Search for the cell housing the specified text and yield its (x, y) center coordinate. 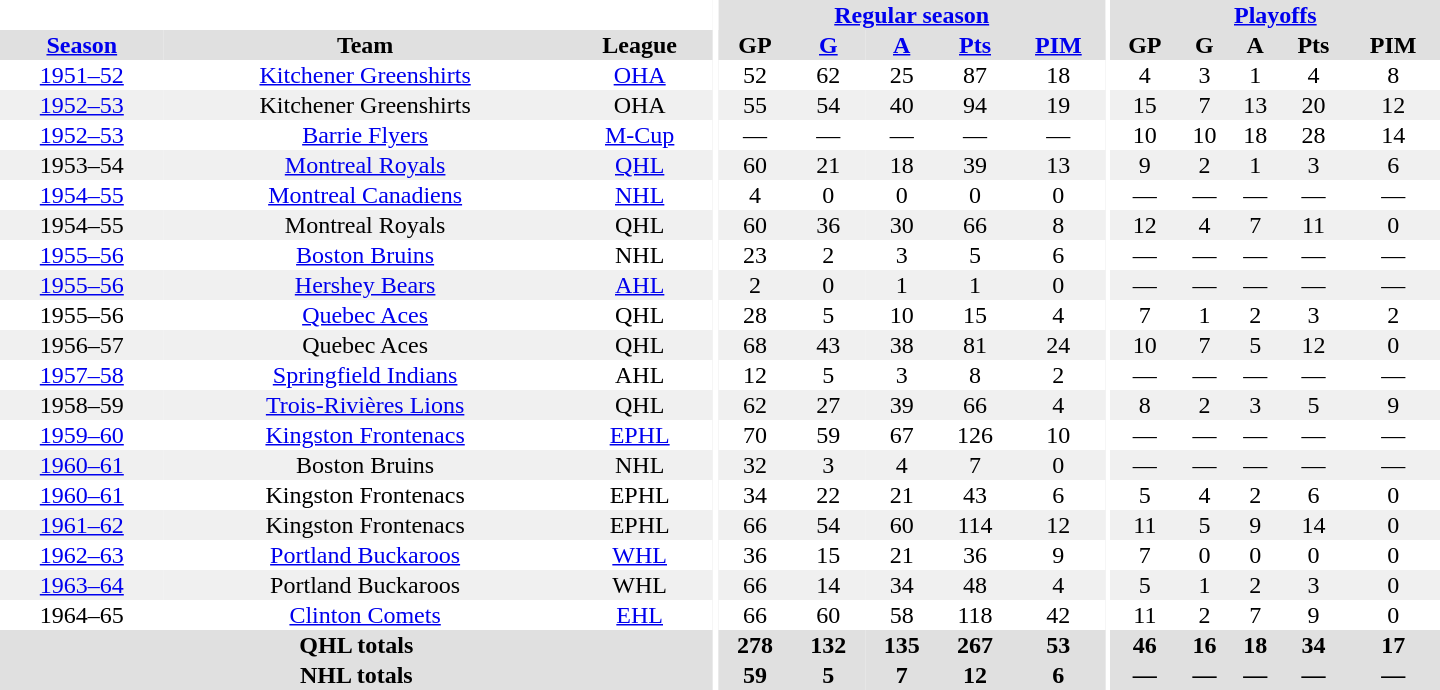
M-Cup (640, 135)
Montreal Canadiens (366, 195)
52 (754, 75)
1958–59 (82, 405)
Regular season (912, 15)
55 (754, 105)
53 (1058, 645)
Team (366, 45)
1961–62 (82, 525)
Barrie Flyers (366, 135)
278 (754, 645)
38 (902, 345)
1951–52 (82, 75)
135 (902, 645)
NHL totals (356, 675)
16 (1204, 645)
25 (902, 75)
32 (754, 465)
1963–64 (82, 585)
1957–58 (82, 375)
23 (754, 255)
132 (828, 645)
1956–57 (82, 345)
87 (974, 75)
17 (1393, 645)
114 (974, 525)
40 (902, 105)
27 (828, 405)
1959–60 (82, 435)
Playoffs (1276, 15)
20 (1314, 105)
Hershey Bears (366, 285)
22 (828, 495)
Clinton Comets (366, 615)
118 (974, 615)
68 (754, 345)
48 (974, 585)
94 (974, 105)
42 (1058, 615)
30 (902, 225)
24 (1058, 345)
Trois-Rivières Lions (366, 405)
1962–63 (82, 555)
19 (1058, 105)
58 (902, 615)
EHL (640, 615)
1953–54 (82, 165)
67 (902, 435)
46 (1145, 645)
Springfield Indians (366, 375)
1964–65 (82, 615)
126 (974, 435)
League (640, 45)
Season (82, 45)
267 (974, 645)
70 (754, 435)
81 (974, 345)
QHL totals (356, 645)
